For the text-containing cell, return its midpoint in (X, Y) coordinate format. 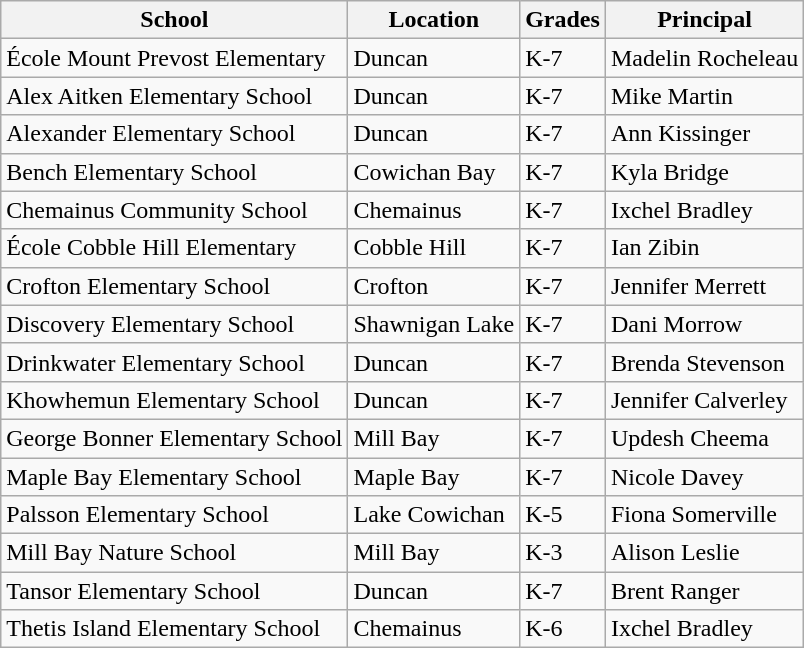
George Bonner Elementary School (174, 438)
Grades (563, 20)
Crofton (434, 286)
Brenda Stevenson (704, 362)
Maple Bay Elementary School (174, 477)
Shawnigan Lake (434, 324)
Updesh Cheema (704, 438)
Bench Elementary School (174, 172)
Alexander Elementary School (174, 134)
Dani Morrow (704, 324)
Lake Cowichan (434, 515)
Jennifer Merrett (704, 286)
Maple Bay (434, 477)
Cowichan Bay (434, 172)
Principal (704, 20)
Ian Zibin (704, 248)
École Mount Prevost Elementary (174, 58)
Mike Martin (704, 96)
Thetis Island Elementary School (174, 629)
École Cobble Hill Elementary (174, 248)
Discovery Elementary School (174, 324)
Kyla Bridge (704, 172)
Cobble Hill (434, 248)
Fiona Somerville (704, 515)
Location (434, 20)
K-3 (563, 553)
Mill Bay Nature School (174, 553)
Nicole Davey (704, 477)
Drinkwater Elementary School (174, 362)
Jennifer Calverley (704, 400)
Alex Aitken Elementary School (174, 96)
Tansor Elementary School (174, 591)
Crofton Elementary School (174, 286)
Palsson Elementary School (174, 515)
Madelin Rocheleau (704, 58)
Alison Leslie (704, 553)
Khowhemun Elementary School (174, 400)
Chemainus Community School (174, 210)
Brent Ranger (704, 591)
K-6 (563, 629)
Ann Kissinger (704, 134)
School (174, 20)
K-5 (563, 515)
